Identify which cell holds the provided text, then report its [x, y] central coordinate. 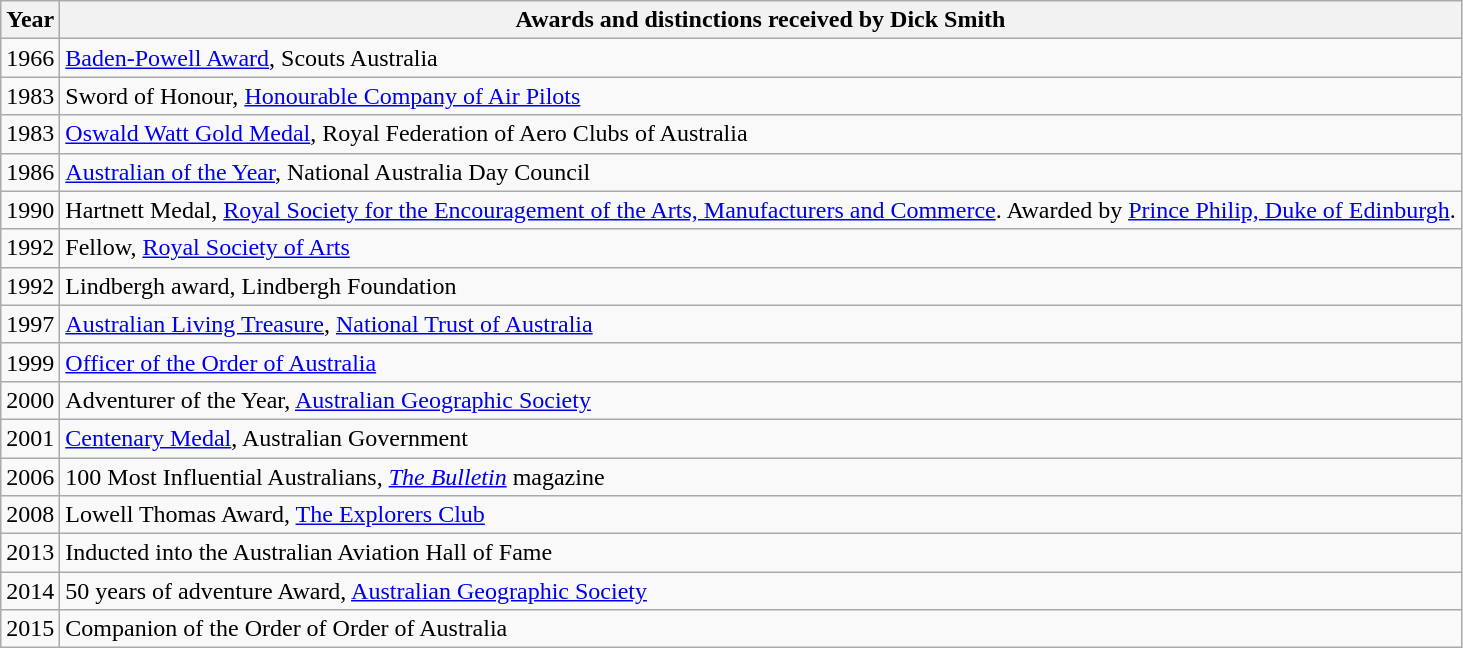
Lindbergh award, Lindbergh Foundation [760, 286]
2014 [30, 591]
100 Most Influential Australians, The Bulletin magazine [760, 477]
2006 [30, 477]
Adventurer of the Year, Australian Geographic Society [760, 400]
Lowell Thomas Award, The Explorers Club [760, 515]
Australian Living Treasure, National Trust of Australia [760, 324]
Centenary Medal, Australian Government [760, 438]
Year [30, 20]
Australian of the Year, National Australia Day Council [760, 172]
Sword of Honour, Honourable Company of Air Pilots [760, 96]
Officer of the Order of Australia [760, 362]
Companion of the Order of Order of Australia [760, 629]
Fellow, Royal Society of Arts [760, 248]
2008 [30, 515]
Hartnett Medal, Royal Society for the Encouragement of the Arts, Manufacturers and Commerce. Awarded by Prince Philip, Duke of Edinburgh. [760, 210]
2000 [30, 400]
Oswald Watt Gold Medal, Royal Federation of Aero Clubs of Australia [760, 134]
1966 [30, 58]
50 years of adventure Award, Australian Geographic Society [760, 591]
1997 [30, 324]
Awards and distinctions received by Dick Smith [760, 20]
2015 [30, 629]
2001 [30, 438]
Baden-Powell Award, Scouts Australia [760, 58]
1986 [30, 172]
1999 [30, 362]
1990 [30, 210]
Inducted into the Australian Aviation Hall of Fame [760, 553]
2013 [30, 553]
